For the text-containing cell, return its midpoint in [x, y] coordinate format. 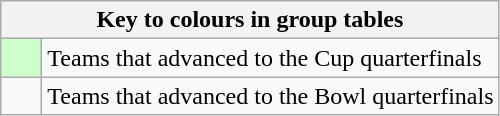
Key to colours in group tables [250, 20]
Teams that advanced to the Bowl quarterfinals [270, 96]
Teams that advanced to the Cup quarterfinals [270, 58]
